Detect which cell encompasses the target text, then output its (X, Y) center coordinate. 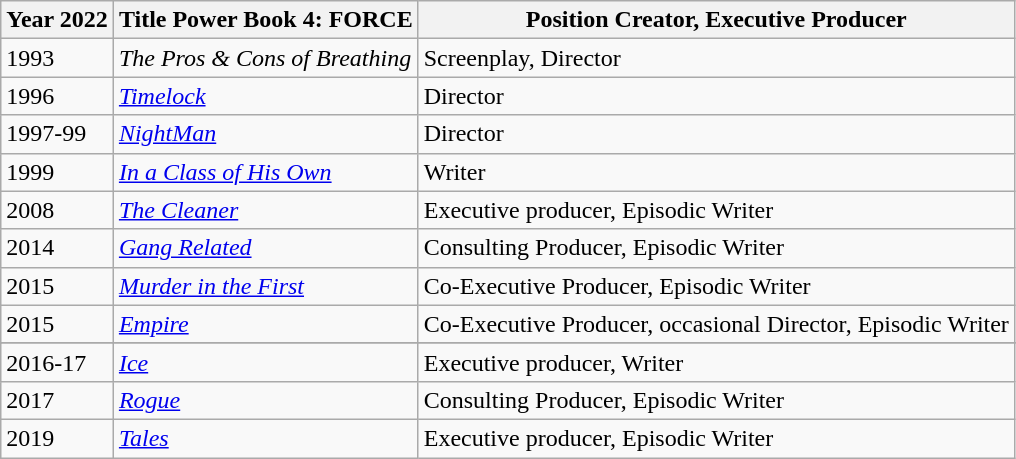
1997-99 (58, 134)
Co-Executive Producer, Episodic Writer (716, 286)
Murder in the First (266, 286)
The Cleaner (266, 210)
Gang Related (266, 248)
2014 (58, 248)
In a Class of His Own (266, 172)
Position Creator, Executive Producer (716, 20)
2017 (58, 400)
Rogue (266, 400)
Ice (266, 362)
Tales (266, 438)
2016-17 (58, 362)
2008 (58, 210)
Executive producer, Writer (716, 362)
Empire (266, 324)
Writer (716, 172)
1996 (58, 96)
The Pros & Cons of Breathing (266, 58)
NightMan (266, 134)
Timelock (266, 96)
1999 (58, 172)
Year 2022 (58, 20)
1993 (58, 58)
Screenplay, Director (716, 58)
Title Power Book 4: FORCE (266, 20)
Co-Executive Producer, occasional Director, Episodic Writer (716, 324)
2019 (58, 438)
